Scan for the cell matching the given text and deliver its [X, Y] coordinate at center. 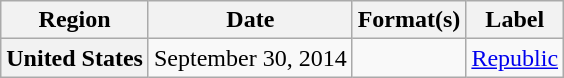
September 30, 2014 [250, 58]
Region [75, 20]
Republic [515, 58]
Format(s) [409, 20]
United States [75, 58]
Date [250, 20]
Label [515, 20]
